Scan for the cell matching the given text and deliver its [X, Y] coordinate at center. 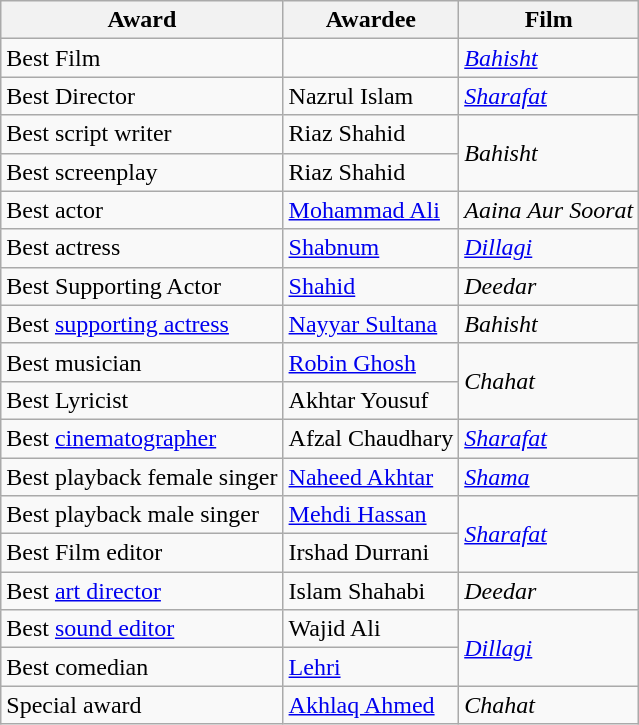
Best Film editor [142, 553]
Best Supporting Actor [142, 286]
Best actor [142, 210]
Robin Ghosh [371, 362]
Nazrul Islam [371, 96]
Best actress [142, 248]
Mohammad Ali [371, 210]
Aaina Aur Soorat [549, 210]
Best Director [142, 96]
Shabnum [371, 248]
Best playback male singer [142, 515]
Wajid Ali [371, 629]
Nayyar Sultana [371, 324]
Best screenplay [142, 172]
Best playback female singer [142, 477]
Shama [549, 477]
Shahid [371, 286]
Akhtar Yousuf [371, 400]
Best Film [142, 58]
Awardee [371, 20]
Best sound editor [142, 629]
Best script writer [142, 134]
Special award [142, 705]
Best art director [142, 591]
Best musician [142, 362]
Lehri [371, 667]
Naheed Akhtar [371, 477]
Best comedian [142, 667]
Film [549, 20]
Best Lyricist [142, 400]
Best supporting actress [142, 324]
Islam Shahabi [371, 591]
Akhlaq Ahmed [371, 705]
Award [142, 20]
Irshad Durrani [371, 553]
Best cinematographer [142, 438]
Afzal Chaudhary [371, 438]
Mehdi Hassan [371, 515]
